Scan for the cell matching the given text and deliver its [x, y] coordinate at center. 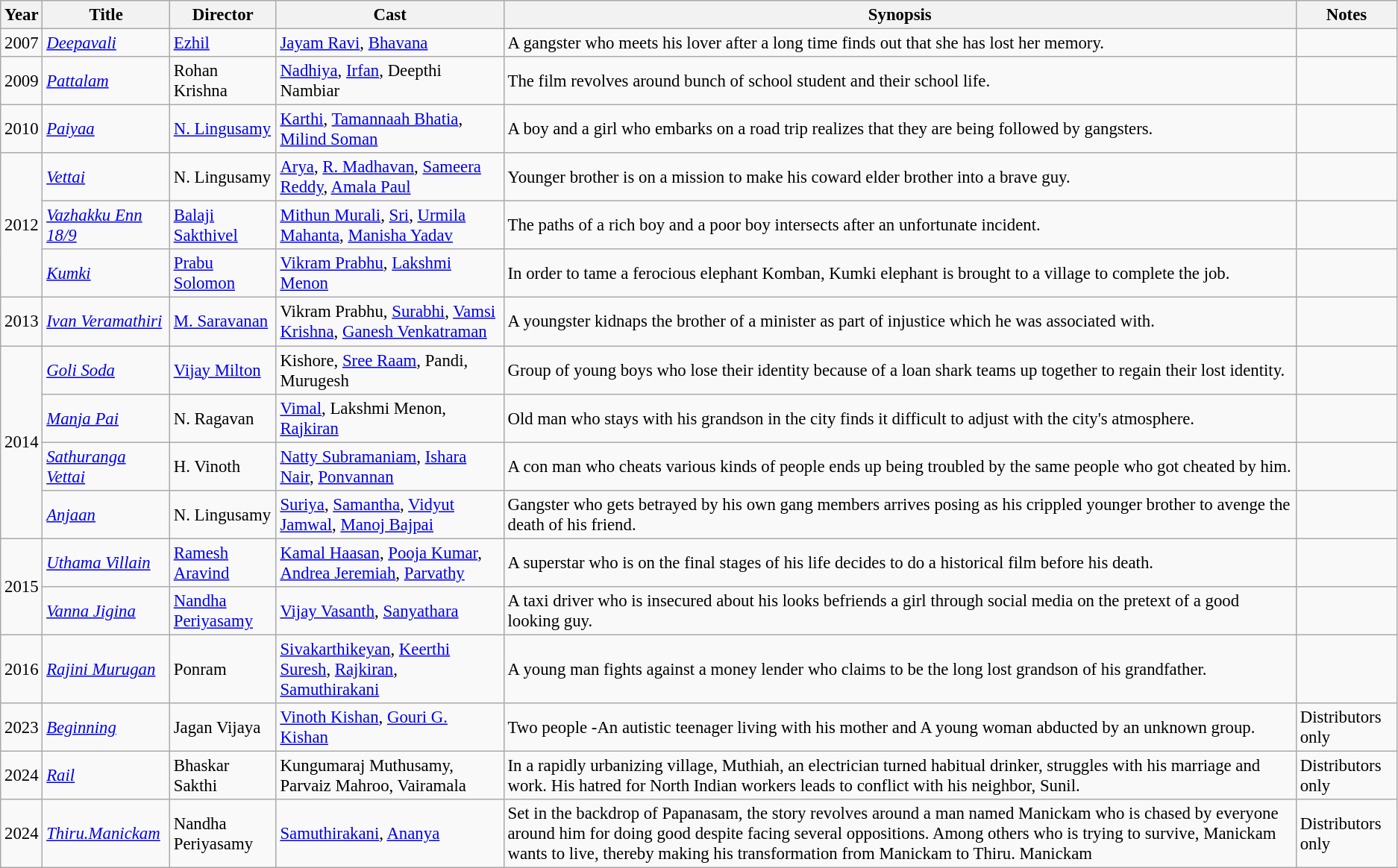
N. Ragavan [222, 418]
Nadhiya, Irfan, Deepthi Nambiar [389, 81]
M. Saravanan [222, 322]
2015 [22, 586]
Younger brother is on a mission to make his coward elder brother into a brave guy. [900, 177]
Vettai [106, 177]
2007 [22, 43]
Rail [106, 776]
Jagan Vijaya [222, 728]
2013 [22, 322]
A taxi driver who is insecured about his looks befriends a girl through social media on the pretext of a good looking guy. [900, 611]
Vijay Milton [222, 370]
Synopsis [900, 15]
Anjaan [106, 515]
Group of young boys who lose their identity because of a loan shark teams up together to regain their lost identity. [900, 370]
Mithun Murali, Sri, Urmila Mahanta, Manisha Yadav [389, 225]
2014 [22, 442]
Jayam Ravi, Bhavana [389, 43]
Bhaskar Sakthi [222, 776]
Sathuranga Vettai [106, 467]
Manja Pai [106, 418]
Balaji Sakthivel [222, 225]
2016 [22, 669]
Vikram Prabhu, Surabhi, Vamsi Krishna, Ganesh Venkatraman [389, 322]
Samuthirakani, Ananya [389, 834]
Arya, R. Madhavan, Sameera Reddy, Amala Paul [389, 177]
Vazhakku Enn 18/9 [106, 225]
Sivakarthikeyan, Keerthi Suresh, Rajkiran, Samuthirakani [389, 669]
A youngster kidnaps the brother of a minister as part of injustice which he was associated with. [900, 322]
Suriya, Samantha, Vidyut Jamwal, Manoj Bajpai [389, 515]
Ivan Veramathiri [106, 322]
Thiru.Manickam [106, 834]
H. Vinoth [222, 467]
Vimal, Lakshmi Menon, Rajkiran [389, 418]
Director [222, 15]
Old man who stays with his grandson in the city finds it difficult to adjust with the city's atmosphere. [900, 418]
Goli Soda [106, 370]
Deepavali [106, 43]
A con man who cheats various kinds of people ends up being troubled by the same people who got cheated by him. [900, 467]
Gangster who gets betrayed by his own gang members arrives posing as his crippled younger brother to avenge the death of his friend. [900, 515]
Vanna Jigina [106, 611]
A gangster who meets his lover after a long time finds out that she has lost her memory. [900, 43]
Karthi, Tamannaah Bhatia, Milind Soman [389, 130]
Kumki [106, 273]
A young man fights against a money lender who claims to be the long lost grandson of his grandfather. [900, 669]
2023 [22, 728]
Year [22, 15]
Vijay Vasanth, Sanyathara [389, 611]
Notes [1346, 15]
2009 [22, 81]
Cast [389, 15]
Ponram [222, 669]
Beginning [106, 728]
Rohan Krishna [222, 81]
2010 [22, 130]
Kamal Haasan, Pooja Kumar, Andrea Jeremiah, Parvathy [389, 562]
Paiyaa [106, 130]
Vinoth Kishan, Gouri G. Kishan [389, 728]
Prabu Solomon [222, 273]
Natty Subramaniam, Ishara Nair, Ponvannan [389, 467]
Title [106, 15]
The film revolves around bunch of school student and their school life. [900, 81]
Ezhil [222, 43]
Kishore, Sree Raam, Pandi, Murugesh [389, 370]
Vikram Prabhu, Lakshmi Menon [389, 273]
Ramesh Aravind [222, 562]
Uthama Villain [106, 562]
In order to tame a ferocious elephant Komban, Kumki elephant is brought to a village to complete the job. [900, 273]
Rajini Murugan [106, 669]
A boy and a girl who embarks on a road trip realizes that they are being followed by gangsters. [900, 130]
2012 [22, 225]
The paths of a rich boy and a poor boy intersects after an unfortunate incident. [900, 225]
Pattalam [106, 81]
Two people -An autistic teenager living with his mother and A young woman abducted by an unknown group. [900, 728]
A superstar who is on the final stages of his life decides to do a historical film before his death. [900, 562]
Kungumaraj Muthusamy, Parvaiz Mahroo, Vairamala [389, 776]
